Search for the cell housing the specified text and yield its (X, Y) center coordinate. 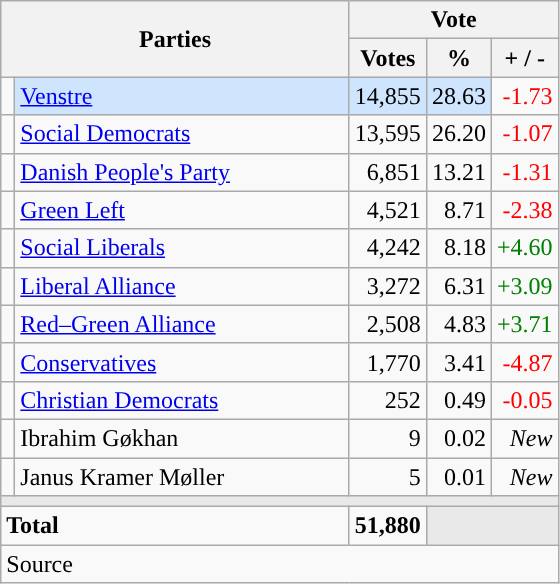
9 (388, 438)
2,508 (388, 324)
+3.71 (524, 324)
28.63 (458, 96)
-1.73 (524, 96)
Ibrahim Gøkhan (182, 438)
-0.05 (524, 400)
Votes (388, 58)
8.18 (458, 248)
Christian Democrats (182, 400)
4,242 (388, 248)
Janus Kramer Møller (182, 477)
14,855 (388, 96)
Vote (454, 20)
5 (388, 477)
0.49 (458, 400)
6.31 (458, 286)
3.41 (458, 362)
Green Left (182, 210)
4,521 (388, 210)
-4.87 (524, 362)
252 (388, 400)
Source (280, 564)
0.01 (458, 477)
+4.60 (524, 248)
0.02 (458, 438)
51,880 (388, 526)
Red–Green Alliance (182, 324)
3,272 (388, 286)
+3.09 (524, 286)
-2.38 (524, 210)
-1.31 (524, 172)
Social Democrats (182, 134)
8.71 (458, 210)
+ / - (524, 58)
Venstre (182, 96)
Social Liberals (182, 248)
Total (176, 526)
Conservatives (182, 362)
13.21 (458, 172)
Parties (176, 39)
6,851 (388, 172)
26.20 (458, 134)
% (458, 58)
Danish People's Party (182, 172)
4.83 (458, 324)
-1.07 (524, 134)
1,770 (388, 362)
Liberal Alliance (182, 286)
13,595 (388, 134)
